Scan for the cell matching the given text and deliver its [X, Y] coordinate at center. 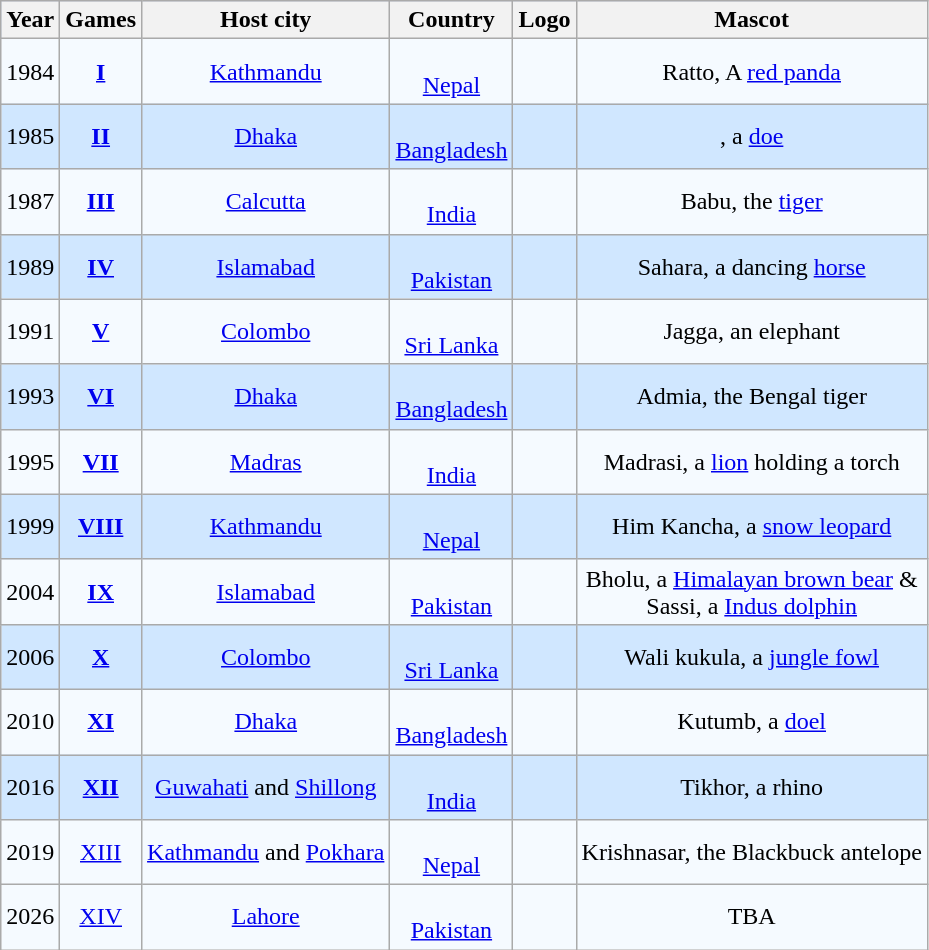
Admia, the Bengal tiger [752, 396]
III [101, 202]
VIII [101, 526]
Lahore [266, 918]
Mascot [752, 20]
Jagga, an elephant [752, 332]
1984 [30, 72]
1987 [30, 202]
Bholu, a Himalayan brown bear &Sassi, a Indus dolphin [752, 592]
XII [101, 786]
2004 [30, 592]
2019 [30, 852]
IV [101, 266]
XIII [101, 852]
Guwahati and Shillong [266, 786]
Host city [266, 20]
VI [101, 396]
TBA [752, 918]
Calcutta [266, 202]
IX [101, 592]
II [101, 136]
Wali kukula, a jungle fowl [752, 656]
Madras [266, 462]
Ratto, A red panda [752, 72]
X [101, 656]
2026 [30, 918]
Kathmandu and Pokhara [266, 852]
Logo [544, 20]
Babu, the tiger [752, 202]
2010 [30, 722]
1985 [30, 136]
, a doe [752, 136]
VII [101, 462]
XI [101, 722]
1999 [30, 526]
Krishnasar, the Blackbuck antelope [752, 852]
Kutumb, a doel [752, 722]
2016 [30, 786]
Games [101, 20]
Country [452, 20]
V [101, 332]
1995 [30, 462]
1993 [30, 396]
I [101, 72]
Him Kancha, a snow leopard [752, 526]
1991 [30, 332]
Madrasi, a lion holding a torch [752, 462]
Year [30, 20]
Tikhor, a rhino [752, 786]
2006 [30, 656]
1989 [30, 266]
Sahara, a dancing horse [752, 266]
XIV [101, 918]
